For the text-containing cell, return its midpoint in (x, y) coordinate format. 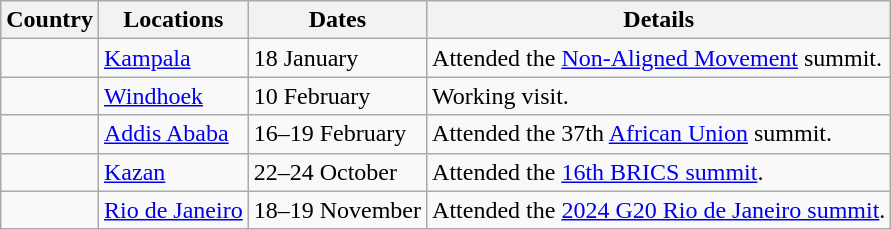
Attended the 37th African Union summit. (659, 134)
18 January (337, 58)
Windhoek (173, 96)
18–19 November (337, 210)
16–19 February (337, 134)
Country (50, 20)
Locations (173, 20)
22–24 October (337, 172)
Rio de Janeiro (173, 210)
Attended the 16th BRICS summit. (659, 172)
Addis Ababa (173, 134)
10 February (337, 96)
Kampala (173, 58)
Attended the Non-Aligned Movement summit. (659, 58)
Kazan (173, 172)
Attended the 2024 G20 Rio de Janeiro summit. (659, 210)
Working visit. (659, 96)
Dates (337, 20)
Details (659, 20)
